Find where the given text appears and provide that cell's center as [X, Y] coordinate. 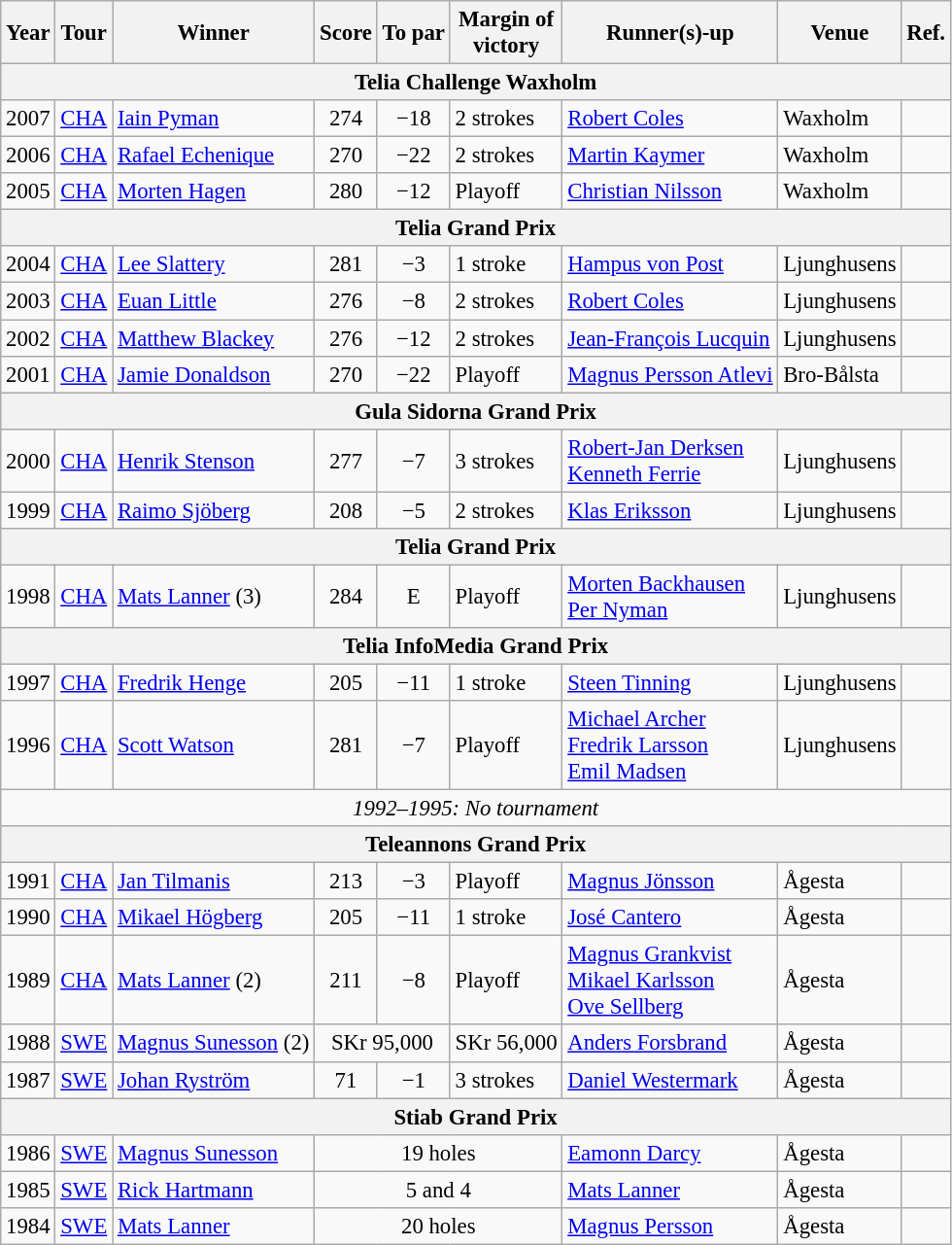
Gula Sidorna Grand Prix [476, 411]
211 [346, 981]
Stiab Grand Prix [476, 1117]
Henrik Stenson [214, 461]
2004 [28, 265]
277 [346, 461]
20 holes [439, 1227]
280 [346, 191]
Magnus Sunesson [214, 1153]
Raimo Sjöberg [214, 510]
2003 [28, 301]
Runner(s)-up [670, 33]
Mats Lanner (2) [214, 981]
Magnus Persson [670, 1227]
1996 [28, 745]
Lee Slattery [214, 265]
19 holes [439, 1153]
−1 [414, 1080]
−18 [414, 119]
Tour [84, 33]
1999 [28, 510]
Jean-François Lucquin [670, 338]
Ref. [926, 33]
Venue [839, 33]
5 and 4 [439, 1190]
208 [346, 510]
SKr 56,000 [506, 1044]
Mats Lanner (3) [214, 597]
Scott Watson [214, 745]
Rick Hartmann [214, 1190]
Daniel Westermark [670, 1080]
284 [346, 597]
Klas Eriksson [670, 510]
1989 [28, 981]
213 [346, 882]
Magnus Persson Atlevi [670, 374]
Robert-Jan Derksen Kenneth Ferrie [670, 461]
1986 [28, 1153]
Telia InfoMedia Grand Prix [476, 646]
SKr 95,000 [383, 1044]
2005 [28, 191]
Score [346, 33]
To par [414, 33]
−5 [414, 510]
Jamie Donaldson [214, 374]
274 [346, 119]
1984 [28, 1227]
1985 [28, 1190]
Christian Nilsson [670, 191]
Telia Challenge Waxholm [476, 83]
Year [28, 33]
Jan Tilmanis [214, 882]
Magnus Grankvist Mikael Karlsson Ove Sellberg [670, 981]
Matthew Blackey [214, 338]
Iain Pyman [214, 119]
Fredrik Henge [214, 682]
Morten Hagen [214, 191]
Michael Archer Fredrik Larsson Emil Madsen [670, 745]
1992–1995: No tournament [476, 809]
Eamonn Darcy [670, 1153]
Rafael Echenique [214, 156]
71 [346, 1080]
1987 [28, 1080]
Euan Little [214, 301]
Mikael Högberg [214, 917]
Teleannons Grand Prix [476, 845]
1991 [28, 882]
Magnus Jönsson [670, 882]
Winner [214, 33]
Johan Ryström [214, 1080]
1998 [28, 597]
2002 [28, 338]
Steen Tinning [670, 682]
Bro-Bålsta [839, 374]
Margin ofvictory [506, 33]
Martin Kaymer [670, 156]
2007 [28, 119]
1988 [28, 1044]
Morten Backhausen Per Nyman [670, 597]
Magnus Sunesson (2) [214, 1044]
2001 [28, 374]
1990 [28, 917]
Hampus von Post [670, 265]
2000 [28, 461]
Anders Forsbrand [670, 1044]
E [414, 597]
1997 [28, 682]
2006 [28, 156]
José Cantero [670, 917]
